Pinpoint the cell where the given text exists, returning its (x, y) midpoint coordinate. 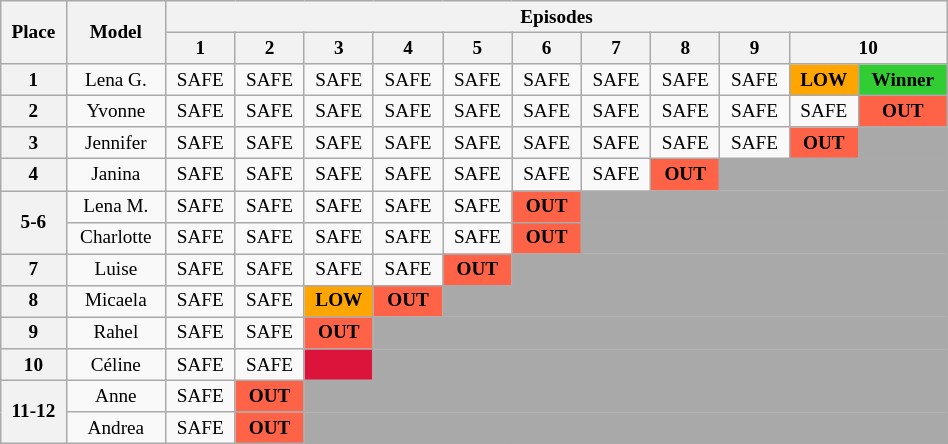
Rahel (116, 333)
5 (478, 48)
Anne (116, 396)
5-6 (34, 222)
Luise (116, 270)
Céline (116, 365)
Lena M. (116, 206)
11-12 (34, 412)
Micaela (116, 301)
6 (546, 48)
Episodes (557, 17)
Andrea (116, 428)
Yvonne (116, 111)
Place (34, 32)
Janina (116, 175)
Jennifer (116, 143)
Charlotte (116, 238)
Model (116, 32)
Winner (902, 80)
Lena G. (116, 80)
